Search for the cell housing the specified text and yield its [X, Y] center coordinate. 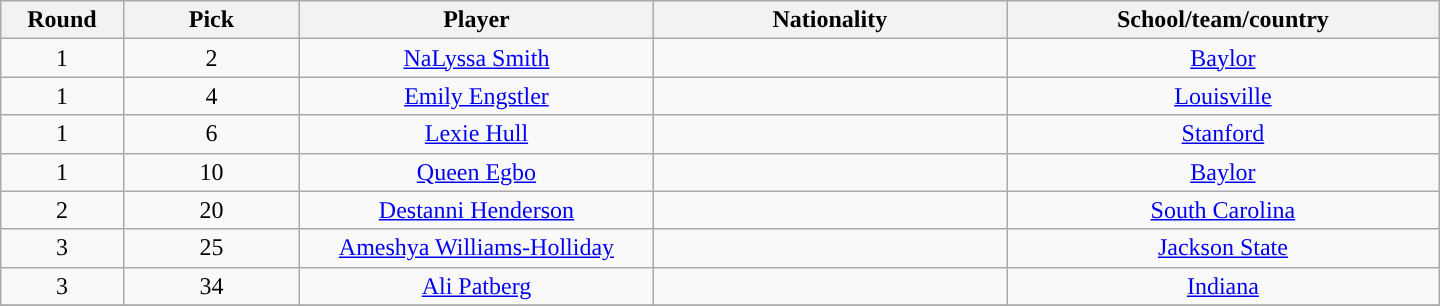
Emily Engstler [476, 96]
South Carolina [1224, 210]
Player [476, 20]
10 [212, 172]
School/team/country [1224, 20]
Lexie Hull [476, 134]
Indiana [1224, 286]
Louisville [1224, 96]
Ameshya Williams-Holliday [476, 248]
6 [212, 134]
Round [62, 20]
4 [212, 96]
Jackson State [1224, 248]
Destanni Henderson [476, 210]
Pick [212, 20]
Stanford [1224, 134]
NaLyssa Smith [476, 58]
34 [212, 286]
Queen Egbo [476, 172]
20 [212, 210]
Nationality [830, 20]
Ali Patberg [476, 286]
25 [212, 248]
